Identify which cell holds the provided text, then report its (x, y) central coordinate. 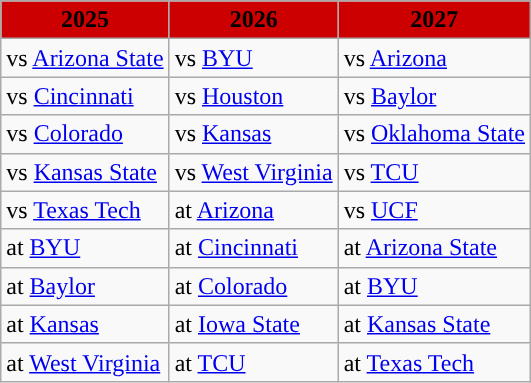
at Texas Tech (434, 362)
at Cincinnati (254, 248)
vs Kansas (254, 134)
vs Colorado (85, 134)
vs Oklahoma State (434, 134)
vs Baylor (434, 96)
vs Arizona State (85, 58)
vs UCF (434, 210)
at Arizona State (434, 248)
vs West Virginia (254, 172)
at Kansas (85, 324)
at TCU (254, 362)
vs Cincinnati (85, 96)
vs Arizona (434, 58)
at Kansas State (434, 324)
vs Texas Tech (85, 210)
vs Houston (254, 96)
at Arizona (254, 210)
vs Kansas State (85, 172)
2025 (85, 20)
at West Virginia (85, 362)
2026 (254, 20)
at Baylor (85, 286)
2027 (434, 20)
vs BYU (254, 58)
vs TCU (434, 172)
at Iowa State (254, 324)
at Colorado (254, 286)
